Provide the (x, y) coordinate of the cell's center where the given text is located.  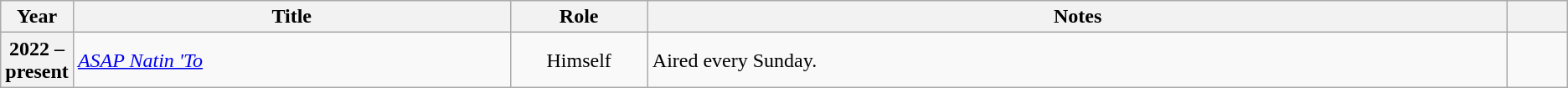
Notes (1077, 17)
Title (291, 17)
Role (579, 17)
ASAP Natin 'To (291, 60)
Himself (579, 60)
Year (37, 17)
Aired every Sunday. (1077, 60)
2022 – present (37, 60)
